Scan for the cell matching the given text and deliver its [X, Y] coordinate at center. 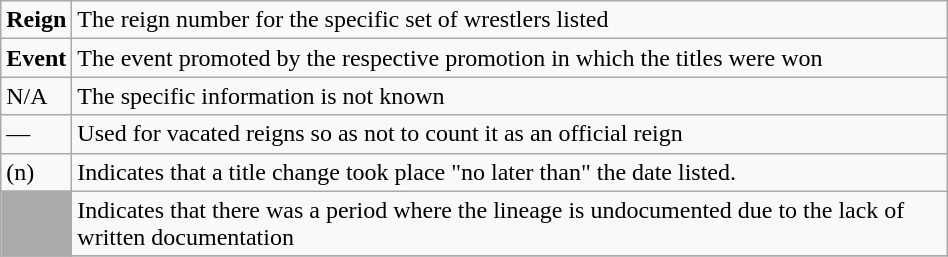
The specific information is not known [510, 96]
Used for vacated reigns so as not to count it as an official reign [510, 134]
— [36, 134]
Reign [36, 20]
Event [36, 58]
Indicates that there was a period where the lineage is undocumented due to the lack of written documentation [510, 224]
Indicates that a title change took place "no later than" the date listed. [510, 172]
The event promoted by the respective promotion in which the titles were won [510, 58]
N/A [36, 96]
(n) [36, 172]
The reign number for the specific set of wrestlers listed [510, 20]
